Find where the given text appears and provide that cell's center as (x, y) coordinate. 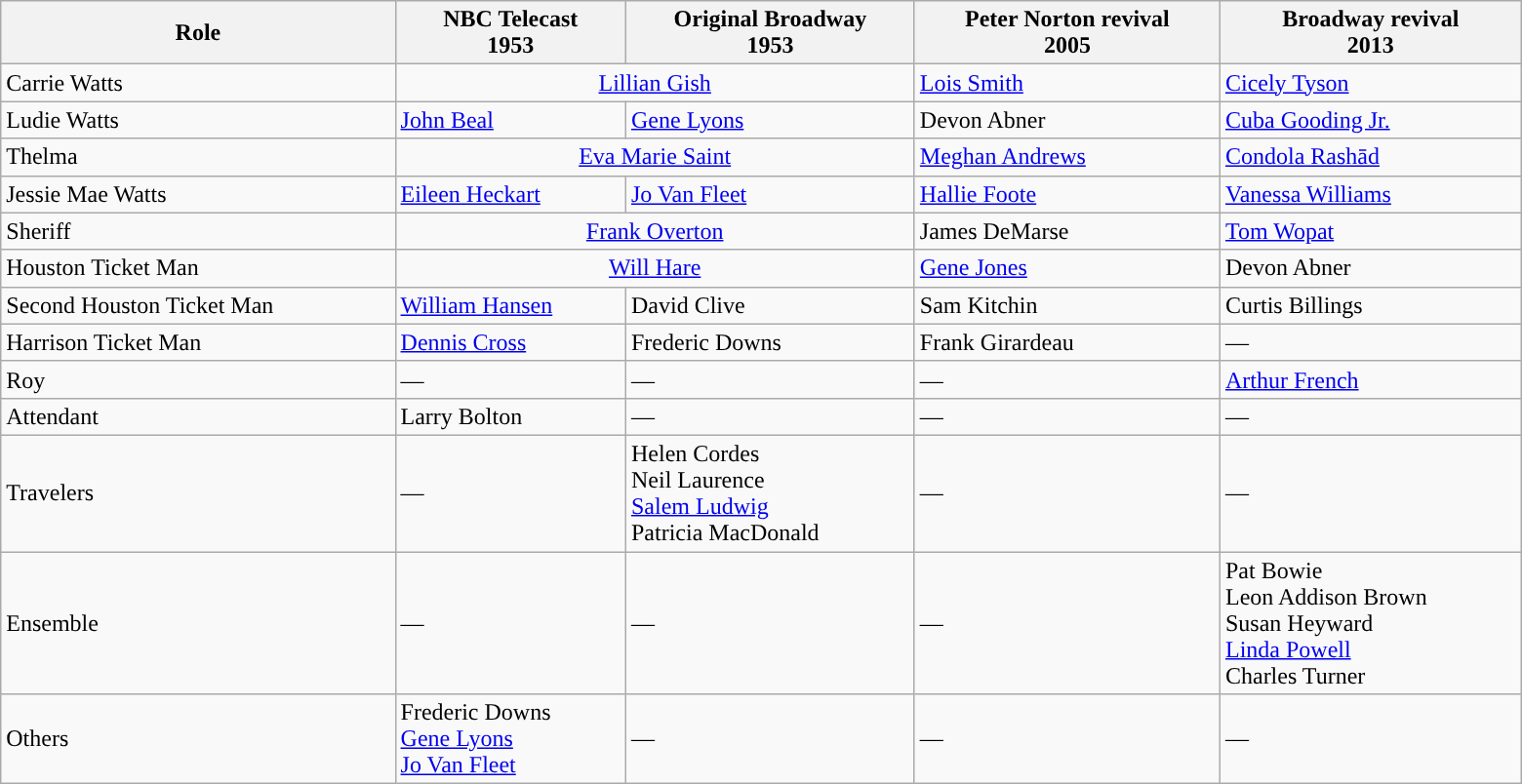
Thelma (198, 157)
Eva Marie Saint (655, 157)
Peter Norton revival2005 (1067, 33)
Jo Van Fleet (770, 194)
Lois Smith (1067, 83)
Frank Girardeau (1067, 342)
Frederic Downs (770, 342)
Tom Wopat (1370, 231)
Larry Bolton (510, 416)
Pat BowieLeon Addison BrownSusan HeywardLinda PowellCharles Turner (1370, 623)
Will Hare (655, 268)
Broadway revival2013 (1370, 33)
Gene Lyons (770, 120)
Meghan Andrews (1067, 157)
Carrie Watts (198, 83)
Gene Jones (1067, 268)
Roy (198, 379)
Cicely Tyson (1370, 83)
Eileen Heckart (510, 194)
Hallie Foote (1067, 194)
Original Broadway1953 (770, 33)
Vanessa Williams (1370, 194)
Arthur French (1370, 379)
Attendant (198, 416)
Condola Rashād (1370, 157)
Helen CordesNeil LaurenceSalem LudwigPatricia MacDonald (770, 493)
Dennis Cross (510, 342)
John Beal (510, 120)
Sheriff (198, 231)
Curtis Billings (1370, 305)
Frank Overton (655, 231)
Houston Ticket Man (198, 268)
Jessie Mae Watts (198, 194)
David Clive (770, 305)
Ludie Watts (198, 120)
Lillian Gish (655, 83)
Others (198, 739)
Second Houston Ticket Man (198, 305)
Harrison Ticket Man (198, 342)
Cuba Gooding Jr. (1370, 120)
Sam Kitchin (1067, 305)
Travelers (198, 493)
William Hansen (510, 305)
Frederic DownsGene LyonsJo Van Fleet (510, 739)
NBC Telecast1953 (510, 33)
James DeMarse (1067, 231)
Ensemble (198, 623)
Role (198, 33)
